Output the [x, y] coordinate of the center of the cell containing the given text.  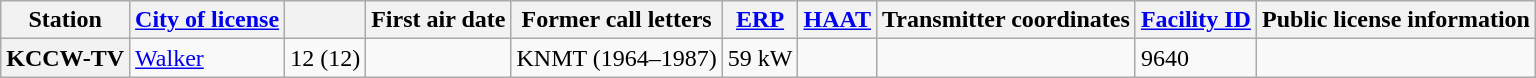
Walker [208, 58]
9640 [1196, 58]
KNMT (1964–1987) [616, 58]
Facility ID [1196, 20]
Former call letters [616, 20]
HAAT [838, 20]
ERP [760, 20]
City of license [208, 20]
Transmitter coordinates [1006, 20]
12 (12) [326, 58]
First air date [438, 20]
KCCW-TV [66, 58]
59 kW [760, 58]
Public license information [1396, 20]
Station [66, 20]
